Identify which cell holds the provided text, then report its [X, Y] central coordinate. 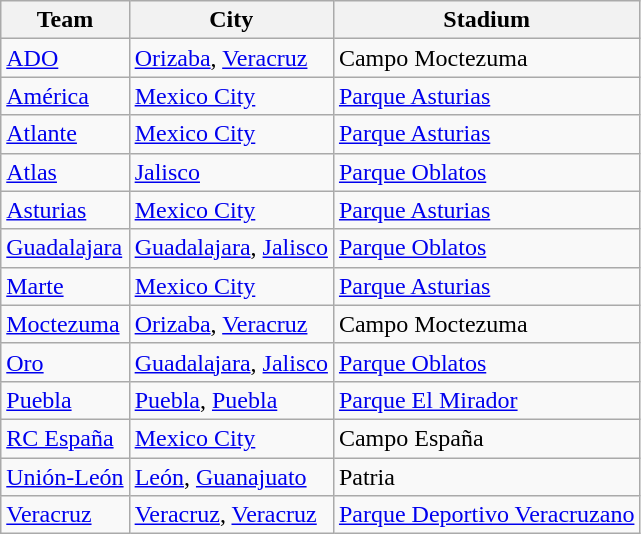
Stadium [486, 20]
Atlante [65, 134]
Guadalajara [65, 248]
León, Guanajuato [231, 477]
Team [65, 20]
Jalisco [231, 172]
ADO [65, 58]
RC España [65, 438]
Parque El Mirador [486, 400]
Atlas [65, 172]
Puebla, Puebla [231, 400]
Asturias [65, 210]
Campo España [486, 438]
Unión-León [65, 477]
Parque Deportivo Veracruzano [486, 515]
Veracruz, Veracruz [231, 515]
Moctezuma [65, 324]
City [231, 20]
Veracruz [65, 515]
América [65, 96]
Patria [486, 477]
Oro [65, 362]
Puebla [65, 400]
Marte [65, 286]
